For the text-containing cell, return its midpoint in [x, y] coordinate format. 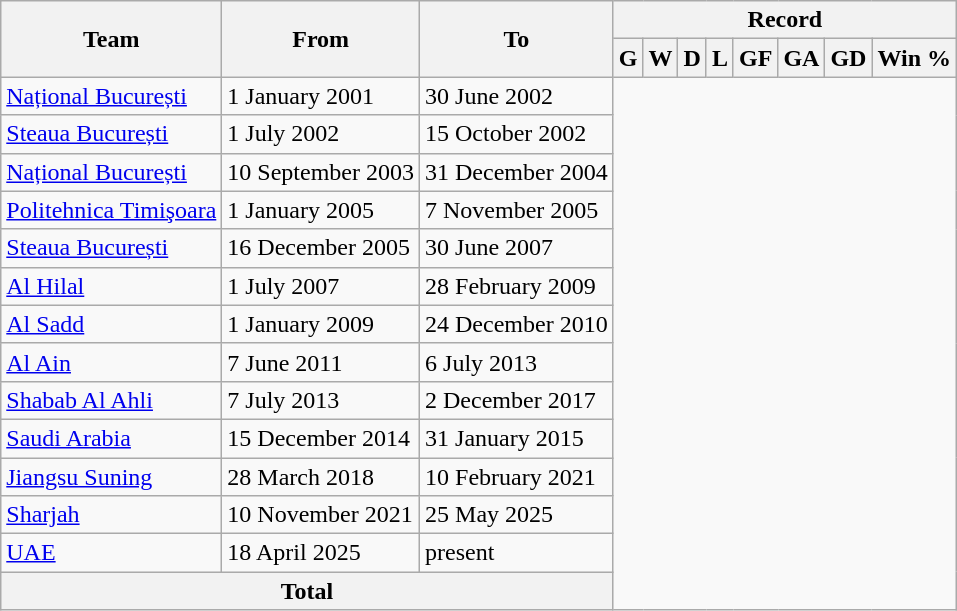
From [321, 39]
1 January 2001 [321, 96]
28 February 2009 [517, 286]
10 February 2021 [517, 477]
18 April 2025 [321, 553]
UAE [112, 553]
7 June 2011 [321, 362]
2 December 2017 [517, 400]
10 September 2003 [321, 172]
31 December 2004 [517, 172]
15 October 2002 [517, 134]
1 January 2005 [321, 210]
present [517, 553]
L [720, 58]
30 June 2002 [517, 96]
30 June 2007 [517, 248]
Sharjah [112, 515]
16 December 2005 [321, 248]
7 November 2005 [517, 210]
Saudi Arabia [112, 438]
Record [784, 20]
7 July 2013 [321, 400]
G [628, 58]
Al Sadd [112, 324]
GD [848, 58]
Jiangsu Suning [112, 477]
15 December 2014 [321, 438]
Win % [914, 58]
Total [307, 591]
28 March 2018 [321, 477]
To [517, 39]
31 January 2015 [517, 438]
Shabab Al Ahli [112, 400]
GF [755, 58]
Politehnica Timişoara [112, 210]
Team [112, 39]
1 July 2007 [321, 286]
W [660, 58]
24 December 2010 [517, 324]
1 January 2009 [321, 324]
25 May 2025 [517, 515]
1 July 2002 [321, 134]
GA [802, 58]
6 July 2013 [517, 362]
D [692, 58]
Al Hilal [112, 286]
10 November 2021 [321, 515]
Al Ain [112, 362]
